Find where the given text appears and provide that cell's center as (x, y) coordinate. 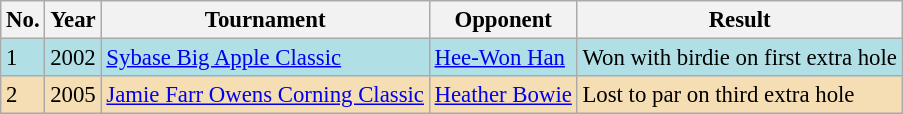
Sybase Big Apple Classic (265, 58)
Jamie Farr Owens Corning Classic (265, 95)
Tournament (265, 20)
2 (23, 95)
Won with birdie on first extra hole (740, 58)
Lost to par on third extra hole (740, 95)
2005 (73, 95)
Hee-Won Han (503, 58)
Heather Bowie (503, 95)
Year (73, 20)
2002 (73, 58)
No. (23, 20)
Result (740, 20)
1 (23, 58)
Opponent (503, 20)
